Return the (X, Y) coordinate for the center point of the cell that contains the specified text.  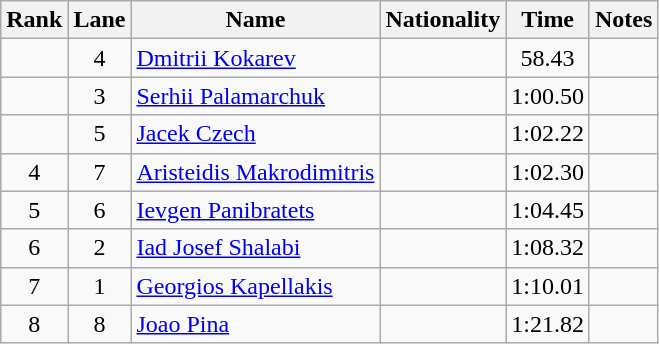
Ievgen Panibratets (256, 210)
1:00.50 (548, 96)
Serhii Palamarchuk (256, 96)
1 (100, 286)
Dmitrii Kokarev (256, 58)
Name (256, 20)
1:02.22 (548, 134)
1:02.30 (548, 172)
Time (548, 20)
1:10.01 (548, 286)
Aristeidis Makrodimitris (256, 172)
Jacek Czech (256, 134)
Notes (623, 20)
1:21.82 (548, 324)
Joao Pina (256, 324)
58.43 (548, 58)
Rank (34, 20)
Lane (100, 20)
1:04.45 (548, 210)
3 (100, 96)
Georgios Kapellakis (256, 286)
Iad Josef Shalabi (256, 248)
2 (100, 248)
Nationality (443, 20)
1:08.32 (548, 248)
